From the cell containing the given text, extract its center point as [X, Y] coordinate. 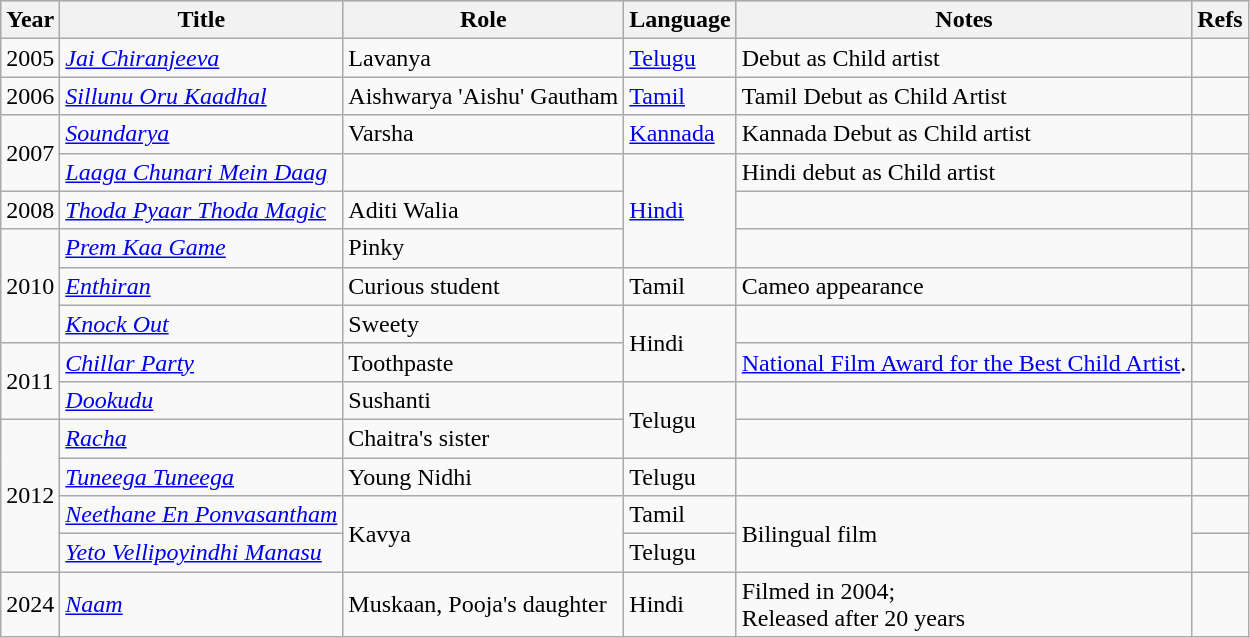
2008 [30, 210]
Neethane En Ponvasantham [202, 515]
Enthiran [202, 286]
Kannada Debut as Child artist [964, 134]
Tamil Debut as Child Artist [964, 96]
Cameo appearance [964, 286]
Knock Out [202, 324]
Prem Kaa Game [202, 248]
Aishwarya 'Aishu' Gautham [484, 96]
Lavanya [484, 58]
2010 [30, 286]
Role [484, 20]
Sillunu Oru Kaadhal [202, 96]
Jai Chiranjeeva [202, 58]
Toothpaste [484, 362]
Laaga Chunari Mein Daag [202, 172]
Chillar Party [202, 362]
Kavya [484, 534]
Young Nidhi [484, 477]
Refs [1220, 20]
2024 [30, 604]
2005 [30, 58]
Sweety [484, 324]
Dookudu [202, 400]
Title [202, 20]
Muskaan, Pooja's daughter [484, 604]
Soundarya [202, 134]
Kannada [680, 134]
Bilingual film [964, 534]
Racha [202, 438]
Notes [964, 20]
Varsha [484, 134]
Chaitra's sister [484, 438]
Hindi debut as Child artist [964, 172]
Debut as Child artist [964, 58]
Thoda Pyaar Thoda Magic [202, 210]
Pinky [484, 248]
2007 [30, 153]
Language [680, 20]
2012 [30, 495]
Tuneega Tuneega [202, 477]
Curious student [484, 286]
Year [30, 20]
Naam [202, 604]
Aditi Walia [484, 210]
2006 [30, 96]
Filmed in 2004;Released after 20 years [964, 604]
2011 [30, 381]
National Film Award for the Best Child Artist. [964, 362]
Sushanti [484, 400]
Yeto Vellipoyindhi Manasu [202, 553]
